Return (X, Y) of the center of cell containing provided text 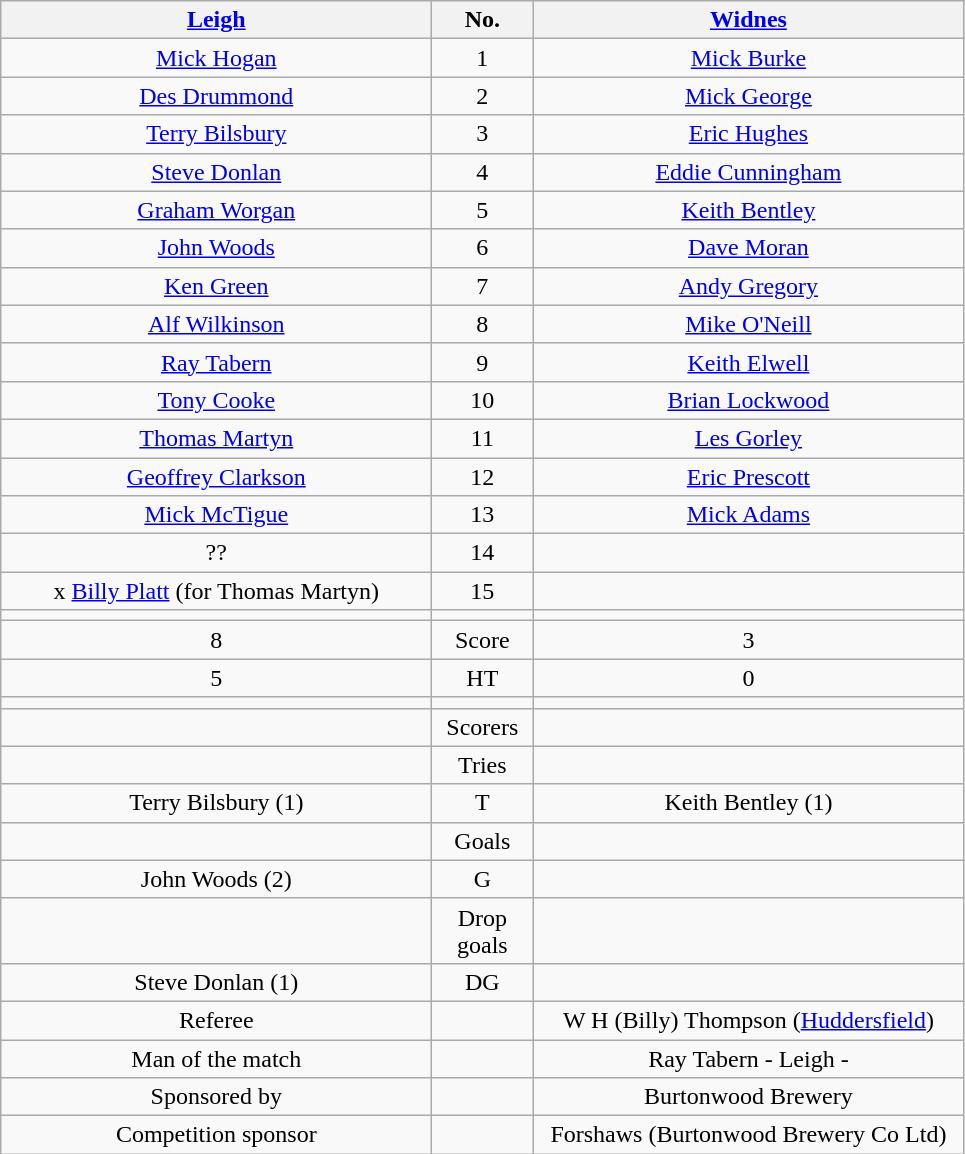
No. (482, 20)
Steve Donlan (1) (216, 982)
Keith Bentley (1) (748, 803)
Des Drummond (216, 96)
Terry Bilsbury (1) (216, 803)
4 (482, 172)
Widnes (748, 20)
Geoffrey Clarkson (216, 477)
1 (482, 58)
Referee (216, 1020)
Brian Lockwood (748, 400)
12 (482, 477)
Mick McTigue (216, 515)
Sponsored by (216, 1097)
Mick Adams (748, 515)
Ken Green (216, 286)
Man of the match (216, 1059)
Les Gorley (748, 438)
Alf Wilkinson (216, 324)
Thomas Martyn (216, 438)
10 (482, 400)
14 (482, 553)
Eric Prescott (748, 477)
Burtonwood Brewery (748, 1097)
Dave Moran (748, 248)
Keith Bentley (748, 210)
Steve Donlan (216, 172)
2 (482, 96)
T (482, 803)
Competition sponsor (216, 1135)
0 (748, 678)
Andy Gregory (748, 286)
John Woods (2) (216, 879)
15 (482, 591)
7 (482, 286)
John Woods (216, 248)
Eric Hughes (748, 134)
Mick Hogan (216, 58)
Tries (482, 765)
Mick George (748, 96)
Keith Elwell (748, 362)
9 (482, 362)
Graham Worgan (216, 210)
Eddie Cunningham (748, 172)
HT (482, 678)
Mike O'Neill (748, 324)
Ray Tabern (216, 362)
Drop goals (482, 930)
Terry Bilsbury (216, 134)
G (482, 879)
Leigh (216, 20)
Mick Burke (748, 58)
DG (482, 982)
x Billy Platt (for Thomas Martyn) (216, 591)
Goals (482, 841)
W H (Billy) Thompson (Huddersfield) (748, 1020)
6 (482, 248)
13 (482, 515)
Tony Cooke (216, 400)
Forshaws (Burtonwood Brewery Co Ltd) (748, 1135)
11 (482, 438)
Ray Tabern - Leigh - (748, 1059)
?? (216, 553)
Scorers (482, 727)
Score (482, 640)
